Output the (X, Y) coordinate of the center of the cell containing the given text.  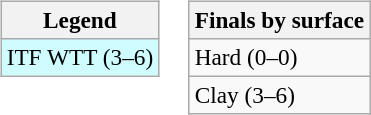
Finals by surface (279, 20)
Legend (80, 20)
ITF WTT (3–6) (80, 57)
Hard (0–0) (279, 57)
Clay (3–6) (279, 95)
